Detect which cell encompasses the target text, then output its (X, Y) center coordinate. 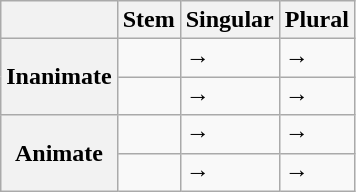
Inanimate (59, 77)
Stem (148, 20)
Animate (59, 153)
Singular (230, 20)
Plural (316, 20)
